Return the [X, Y] coordinate for the center point of the cell that contains the specified text.  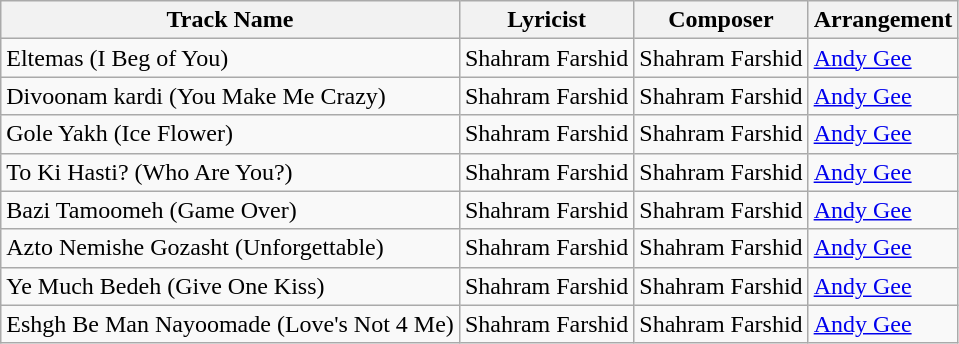
Azto Nemishe Gozasht (Unforgettable) [230, 248]
Eshgh Be Man Nayoomade (Love's Not 4 Me) [230, 324]
Arrangement [883, 20]
Composer [721, 20]
Track Name [230, 20]
To Ki Hasti? (Who Are You?) [230, 172]
Lyricist [546, 20]
Ye Much Bedeh (Give One Kiss) [230, 286]
Bazi Tamoomeh (Game Over) [230, 210]
Gole Yakh (Ice Flower) [230, 134]
Eltemas (I Beg of You) [230, 58]
Divoonam kardi (You Make Me Crazy) [230, 96]
